Extract the [x, y] coordinate from the center of the cell holding the provided text.  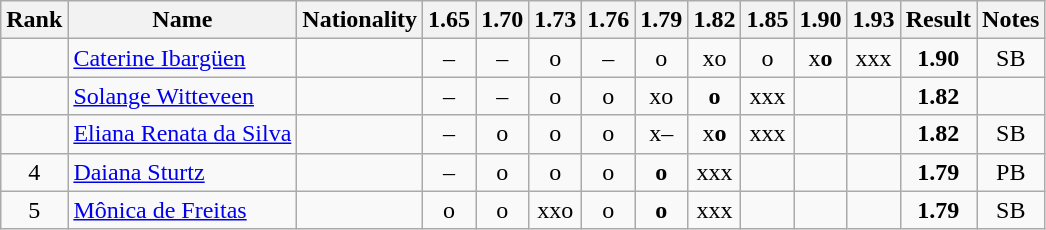
1.85 [768, 20]
Solange Witteveen [182, 96]
PB [1011, 172]
5 [34, 210]
1.65 [450, 20]
4 [34, 172]
Mônica de Freitas [182, 210]
xxo [556, 210]
Daiana Sturtz [182, 172]
1.73 [556, 20]
1.70 [502, 20]
1.93 [874, 20]
Result [938, 20]
Name [182, 20]
Nationality [360, 20]
x– [662, 134]
Eliana Renata da Silva [182, 134]
Notes [1011, 20]
Caterine Ibargüen [182, 58]
1.76 [608, 20]
Rank [34, 20]
